Pinpoint the cell where the given text exists, returning its [X, Y] midpoint coordinate. 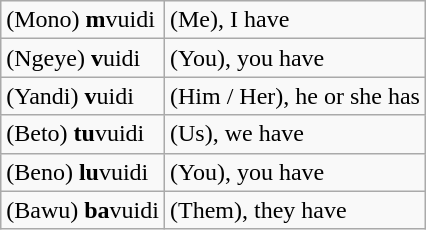
(Them), they have [294, 210]
(Beno) luvuidi [83, 172]
(Beto) tuvuidi [83, 134]
(Yandi) vuidi [83, 96]
(Mono) mvuidi [83, 20]
(Me), I have [294, 20]
(Ngeye) vuidi [83, 58]
(Us), we have [294, 134]
(Him / Her), he or she has [294, 96]
(Bawu) bavuidi [83, 210]
